Search for the cell housing the specified text and yield its (X, Y) center coordinate. 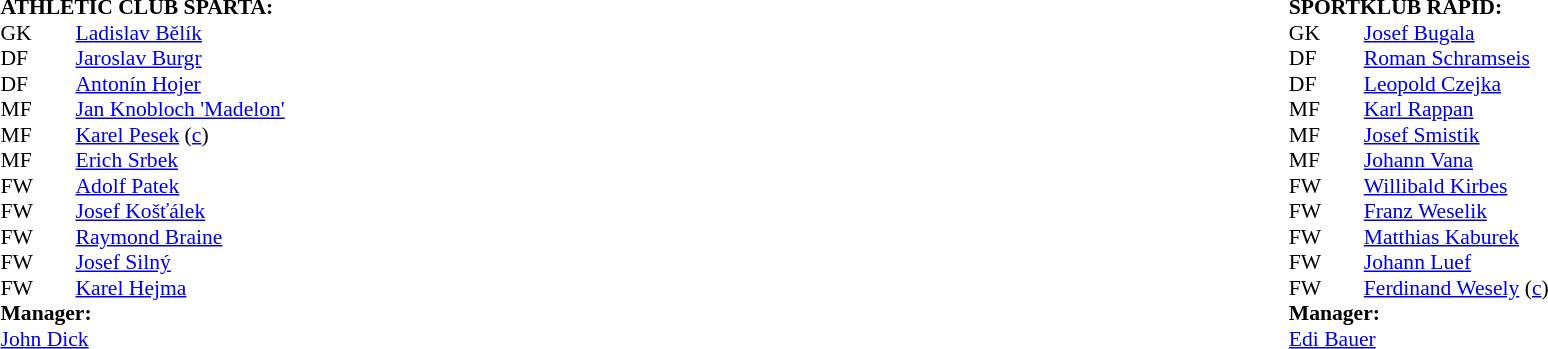
Karel Hejma (180, 288)
Manager: (142, 313)
Ladislav Bělík (180, 33)
Jaroslav Burgr (180, 59)
Antonín Hojer (180, 84)
Josef Košťálek (180, 211)
Raymond Braine (180, 237)
Adolf Patek (180, 186)
Erich Srbek (180, 161)
Jan Knobloch 'Madelon' (180, 109)
Karel Pesek (c) (180, 135)
Josef Silný (180, 263)
